Return the (x, y) coordinate for the center point of the cell that contains the specified text.  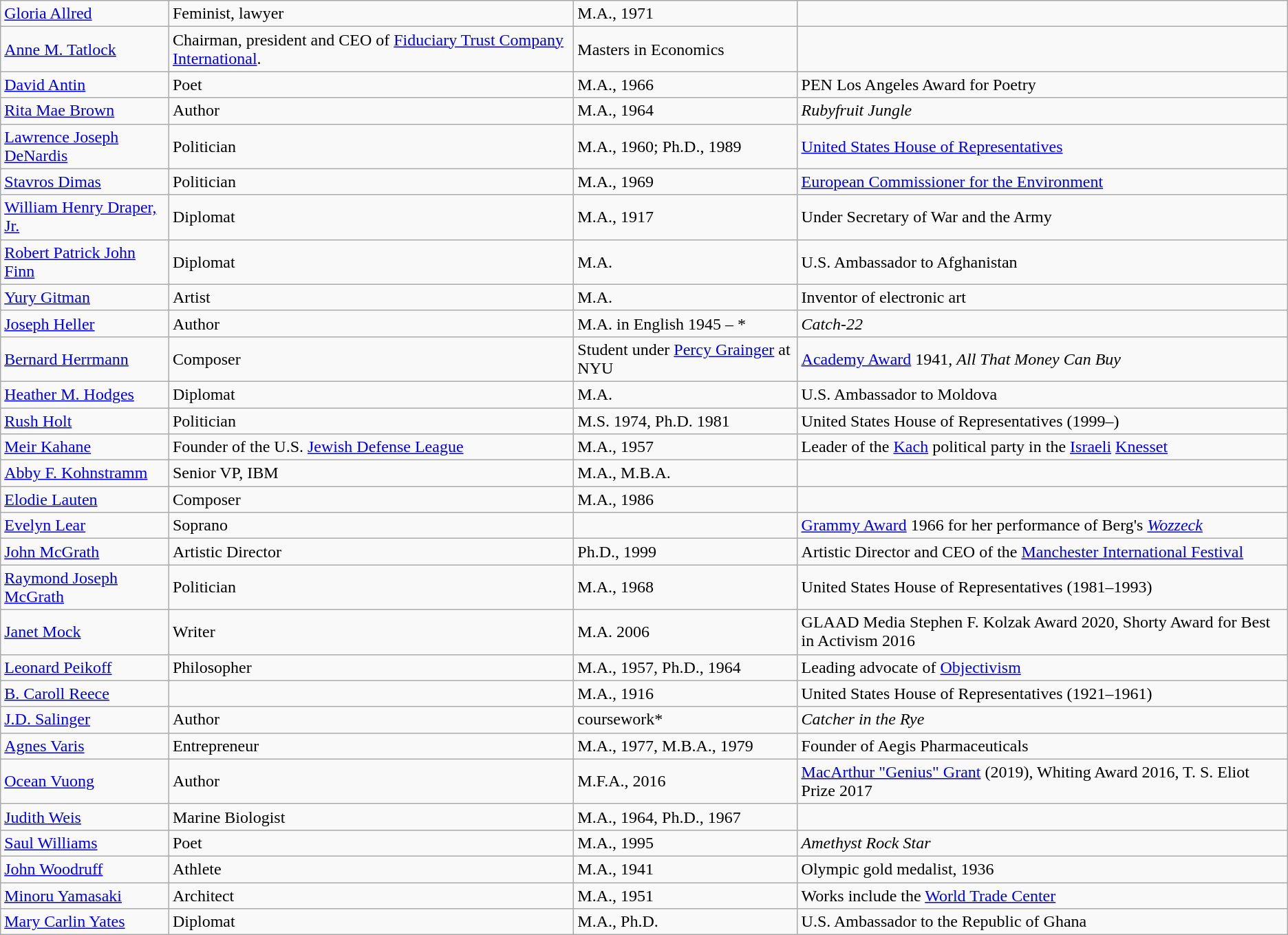
David Antin (85, 85)
Evelyn Lear (85, 526)
Abby F. Kohnstramm (85, 473)
M.A., 1957, Ph.D., 1964 (685, 667)
Judith Weis (85, 817)
Janet Mock (85, 632)
Yury Gitman (85, 297)
Elodie Lauten (85, 499)
M.A., 1966 (685, 85)
Saul Williams (85, 843)
Gloria Allred (85, 14)
William Henry Draper, Jr. (85, 217)
Writer (371, 632)
M.A., 1964 (685, 111)
M.A., 1971 (685, 14)
Rush Holt (85, 420)
M.A., 1951 (685, 895)
United States House of Representatives (1999–) (1042, 420)
M.A., 1960; Ph.D., 1989 (685, 146)
Artistic Director and CEO of the Manchester International Festival (1042, 552)
Rubyfruit Jungle (1042, 111)
Raymond Joseph McGrath (85, 588)
Agnes Varis (85, 746)
M.A., 1977, M.B.A., 1979 (685, 746)
Grammy Award 1966 for her performance of Berg's Wozzeck (1042, 526)
M.A., M.B.A. (685, 473)
Founder of Aegis Pharmaceuticals (1042, 746)
M.A., Ph.D. (685, 922)
Olympic gold medalist, 1936 (1042, 869)
Feminist, lawyer (371, 14)
Entrepreneur (371, 746)
Under Secretary of War and the Army (1042, 217)
Robert Patrick John Finn (85, 261)
M.A., 1968 (685, 588)
GLAAD Media Stephen F. Kolzak Award 2020, Shorty Award for Best in Activism 2016 (1042, 632)
Artist (371, 297)
Architect (371, 895)
PEN Los Angeles Award for Poetry (1042, 85)
Athlete (371, 869)
M.A., 1917 (685, 217)
Heather M. Hodges (85, 394)
Stavros Dimas (85, 182)
Academy Award 1941, All That Money Can Buy (1042, 359)
U.S. Ambassador to Moldova (1042, 394)
Amethyst Rock Star (1042, 843)
Catcher in the Rye (1042, 720)
Rita Mae Brown (85, 111)
Artistic Director (371, 552)
Soprano (371, 526)
M.A., 1995 (685, 843)
M.A., 1941 (685, 869)
John McGrath (85, 552)
M.A., 1916 (685, 694)
Philosopher (371, 667)
Inventor of electronic art (1042, 297)
Ocean Vuong (85, 782)
Mary Carlin Yates (85, 922)
U.S. Ambassador to Afghanistan (1042, 261)
Masters in Economics (685, 50)
United States House of Representatives (1921–1961) (1042, 694)
Lawrence Joseph DeNardis (85, 146)
Catch-22 (1042, 323)
M.A., 1964, Ph.D., 1967 (685, 817)
MacArthur "Genius" Grant (2019), Whiting Award 2016, T. S. Eliot Prize 2017 (1042, 782)
M.A., 1986 (685, 499)
Chairman, president and CEO of Fiduciary Trust Company International. (371, 50)
Senior VP, IBM (371, 473)
United States House of Representatives (1981–1993) (1042, 588)
Ph.D., 1999 (685, 552)
Student under Percy Grainger at NYU (685, 359)
B. Caroll Reece (85, 694)
Founder of the U.S. Jewish Defense League (371, 447)
M.A., 1969 (685, 182)
Meir Kahane (85, 447)
M.A. 2006 (685, 632)
M.A. in English 1945 – * (685, 323)
J.D. Salinger (85, 720)
Leader of the Kach political party in the Israeli Knesset (1042, 447)
Anne M. Tatlock (85, 50)
M.F.A., 2016 (685, 782)
Bernard Herrmann (85, 359)
Leonard Peikoff (85, 667)
M.A., 1957 (685, 447)
Minoru Yamasaki (85, 895)
Joseph Heller (85, 323)
M.S. 1974, Ph.D. 1981 (685, 420)
European Commissioner for the Environment (1042, 182)
John Woodruff (85, 869)
United States House of Representatives (1042, 146)
Leading advocate of Objectivism (1042, 667)
Works include the World Trade Center (1042, 895)
Marine Biologist (371, 817)
U.S. Ambassador to the Republic of Ghana (1042, 922)
coursework* (685, 720)
